Return [X, Y] of the center of cell containing provided text 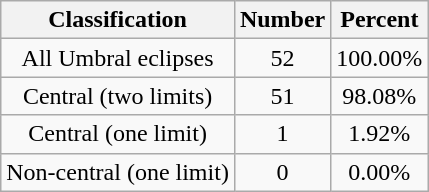
Non-central (one limit) [118, 172]
52 [282, 58]
1 [282, 134]
0 [282, 172]
Percent [380, 20]
Central (two limits) [118, 96]
Number [282, 20]
1.92% [380, 134]
All Umbral eclipses [118, 58]
0.00% [380, 172]
98.08% [380, 96]
Classification [118, 20]
51 [282, 96]
Central (one limit) [118, 134]
100.00% [380, 58]
